For the text-containing cell, return its midpoint in (X, Y) coordinate format. 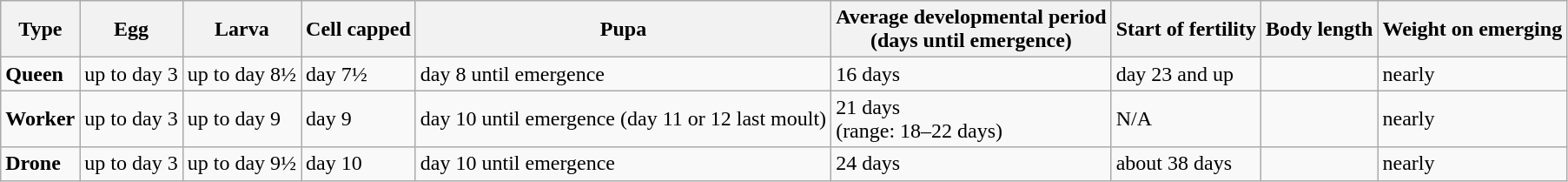
day 10 until emergence (day 11 or 12 last moult) (623, 118)
Pupa (623, 30)
Drone (40, 164)
day 10 until emergence (623, 164)
up to day 9½ (241, 164)
day 9 (359, 118)
Body length (1320, 30)
21 days(range: 18–22 days) (971, 118)
16 days (971, 74)
day 10 (359, 164)
Larva (241, 30)
up to day 9 (241, 118)
Weight on emerging (1472, 30)
day 8 until emergence (623, 74)
day 7½ (359, 74)
Start of fertility (1186, 30)
24 days (971, 164)
Cell capped (359, 30)
Egg (131, 30)
up to day 8½ (241, 74)
Queen (40, 74)
N/A (1186, 118)
Average developmental period(days until emergence) (971, 30)
Type (40, 30)
about 38 days (1186, 164)
Worker (40, 118)
day 23 and up (1186, 74)
